Find where the given text appears and provide that cell's center as (x, y) coordinate. 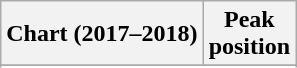
Chart (2017–2018) (102, 34)
Peakposition (249, 34)
